For the text-containing cell, return its midpoint in (X, Y) coordinate format. 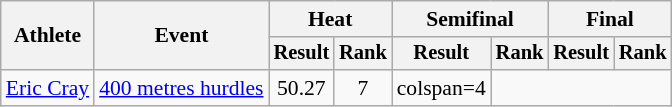
Athlete (48, 36)
Semifinal (470, 19)
Event (181, 36)
7 (363, 88)
Heat (330, 19)
Eric Cray (48, 88)
50.27 (302, 88)
colspan=4 (442, 88)
400 metres hurdles (181, 88)
Final (610, 19)
